Output the (x, y) coordinate of the center of the cell containing the given text.  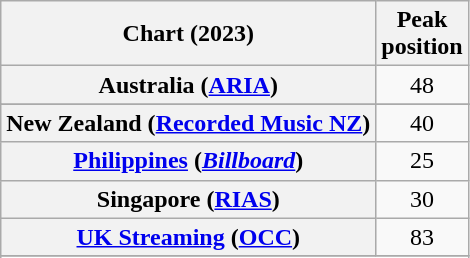
New Zealand (Recorded Music NZ) (188, 123)
Peakposition (422, 34)
Philippines (Billboard) (188, 161)
UK Streaming (OCC) (188, 237)
40 (422, 123)
Chart (2023) (188, 34)
48 (422, 85)
83 (422, 237)
30 (422, 199)
Australia (ARIA) (188, 85)
Singapore (RIAS) (188, 199)
25 (422, 161)
